Identify which cell holds the provided text, then report its (X, Y) central coordinate. 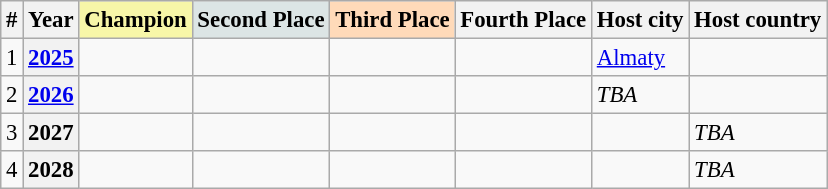
4 (12, 170)
2 (12, 95)
Host country (758, 20)
2028 (51, 170)
Champion (136, 20)
Fourth Place (523, 20)
1 (12, 58)
2025 (51, 58)
3 (12, 133)
2026 (51, 95)
2027 (51, 133)
Year (51, 20)
# (12, 20)
Third Place (392, 20)
Host city (640, 20)
Second Place (261, 20)
Almaty (640, 58)
